Return the [x, y] coordinate for the center point of the cell that contains the specified text.  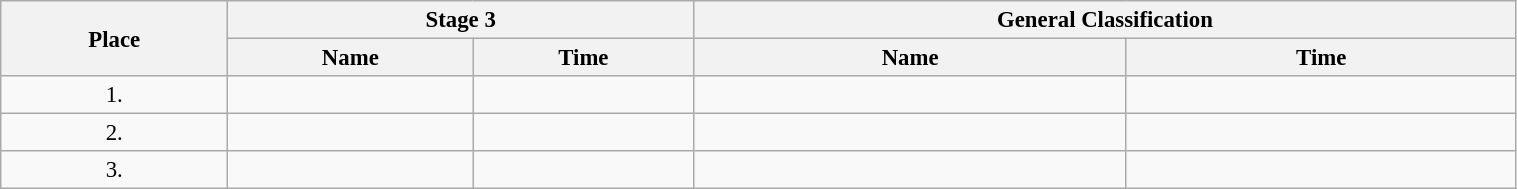
General Classification [1105, 20]
1. [114, 95]
3. [114, 170]
Stage 3 [461, 20]
Place [114, 38]
2. [114, 133]
